Capture the cell that displays the provided text and extract its [X, Y] central coordinate. 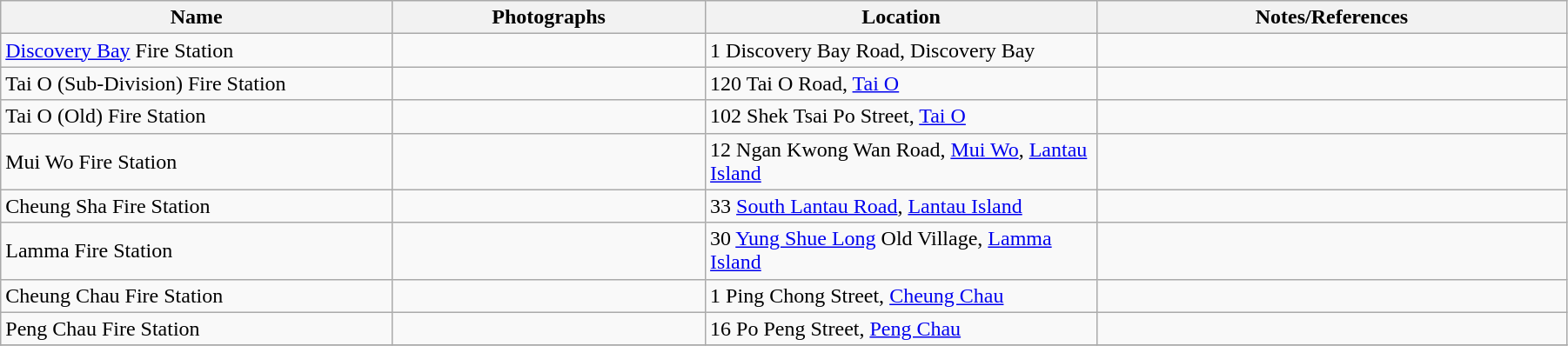
Notes/References [1331, 17]
16 Po Peng Street, Peng Chau [901, 329]
120 Tai O Road, Tai O [901, 83]
102 Shek Tsai Po Street, Tai O [901, 116]
Discovery Bay Fire Station [197, 50]
Cheung Sha Fire Station [197, 206]
Lamma Fire Station [197, 250]
1 Discovery Bay Road, Discovery Bay [901, 50]
1 Ping Chong Street, Cheung Chau [901, 296]
Tai O (Sub-Division) Fire Station [197, 83]
Cheung Chau Fire Station [197, 296]
12 Ngan Kwong Wan Road, Mui Wo, Lantau Island [901, 162]
Location [901, 17]
33 South Lantau Road, Lantau Island [901, 206]
Name [197, 17]
Mui Wo Fire Station [197, 162]
Photographs [549, 17]
30 Yung Shue Long Old Village, Lamma Island [901, 250]
Peng Chau Fire Station [197, 329]
Tai O (Old) Fire Station [197, 116]
